Capture the cell that displays the provided text and extract its (x, y) central coordinate. 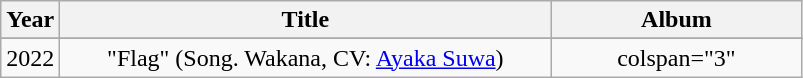
"Flag" (Song. Wakana, CV: Ayaka Suwa) (306, 58)
2022 (30, 58)
Title (306, 20)
Year (30, 20)
Album (676, 20)
colspan="3" (676, 58)
